Determine the (x, y) coordinate at the center of the cell enclosing the given text.  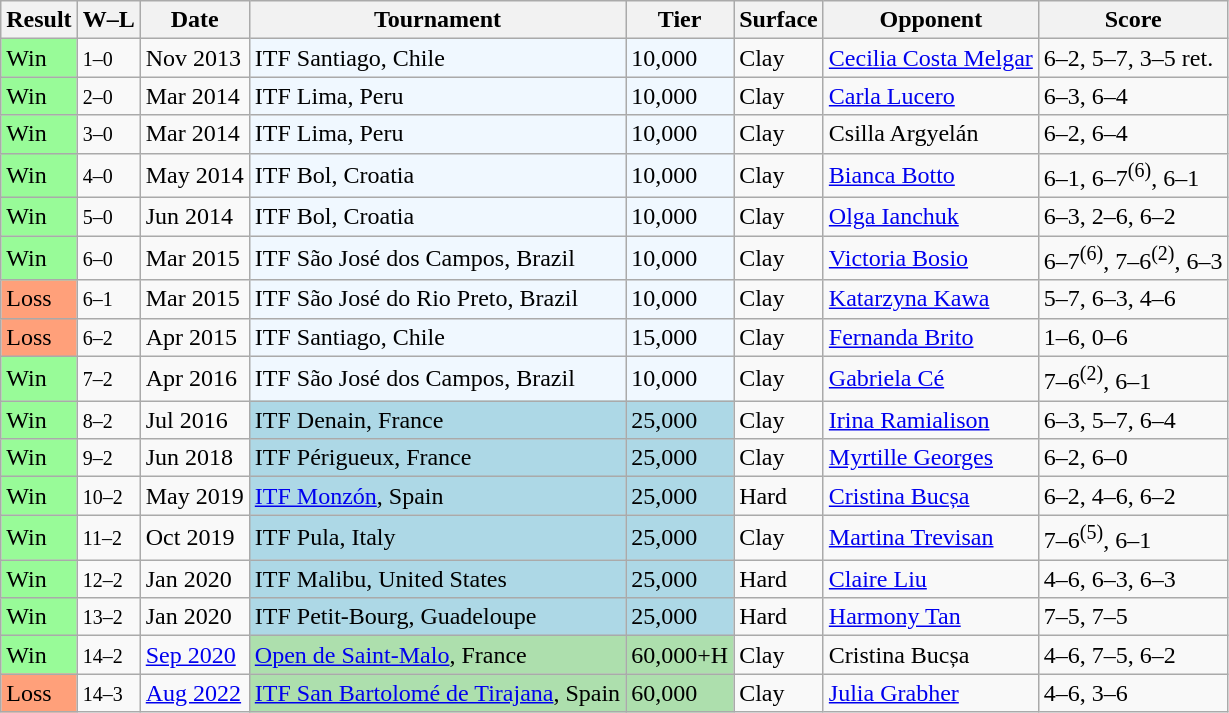
ITF Denain, France (437, 420)
Tournament (437, 20)
ITF São José do Rio Preto, Brazil (437, 299)
Julia Grabher (930, 693)
Katarzyna Kawa (930, 299)
6–3, 6–4 (1133, 96)
Apr 2016 (194, 378)
May 2019 (194, 496)
4–6, 6–3, 6–3 (1133, 579)
Open de Saint-Malo, France (437, 655)
May 2014 (194, 176)
Jun 2014 (194, 217)
ITF Périgueux, France (437, 458)
5–7, 6–3, 4–6 (1133, 299)
Myrtille Georges (930, 458)
14–2 (108, 655)
ITF San Bartolomé de Tirajana, Spain (437, 693)
7–5, 7–5 (1133, 617)
Victoria Bosio (930, 258)
11–2 (108, 538)
12–2 (108, 579)
4–0 (108, 176)
10–2 (108, 496)
60,000 (680, 693)
6–3, 5–7, 6–4 (1133, 420)
6–2, 4–6, 6–2 (1133, 496)
Result (39, 20)
7–2 (108, 378)
Bianca Botto (930, 176)
Irina Ramialison (930, 420)
8–2 (108, 420)
ITF Petit-Bourg, Guadeloupe (437, 617)
4–6, 7–5, 6–2 (1133, 655)
60,000+H (680, 655)
15,000 (680, 337)
7–6(2), 6–1 (1133, 378)
Score (1133, 20)
1–6, 0–6 (1133, 337)
7–6(5), 6–1 (1133, 538)
ITF Pula, Italy (437, 538)
Surface (779, 20)
6–2, 6–4 (1133, 134)
6–0 (108, 258)
Aug 2022 (194, 693)
Jun 2018 (194, 458)
Sep 2020 (194, 655)
9–2 (108, 458)
Martina Trevisan (930, 538)
Olga Ianchuk (930, 217)
Carla Lucero (930, 96)
6–2, 6–0 (1133, 458)
Harmony Tan (930, 617)
2–0 (108, 96)
Apr 2015 (194, 337)
Oct 2019 (194, 538)
3–0 (108, 134)
14–3 (108, 693)
Opponent (930, 20)
1–0 (108, 58)
Date (194, 20)
W–L (108, 20)
Csilla Argyelán (930, 134)
Nov 2013 (194, 58)
13–2 (108, 617)
Gabriela Cé (930, 378)
6–1, 6–7(6), 6–1 (1133, 176)
Claire Liu (930, 579)
Fernanda Brito (930, 337)
6–3, 2–6, 6–2 (1133, 217)
Tier (680, 20)
6–7(6), 7–6(2), 6–3 (1133, 258)
ITF Monzón, Spain (437, 496)
4–6, 3–6 (1133, 693)
6–2 (108, 337)
6–2, 5–7, 3–5 ret. (1133, 58)
6–1 (108, 299)
Cecilia Costa Melgar (930, 58)
Jul 2016 (194, 420)
5–0 (108, 217)
ITF Malibu, United States (437, 579)
